From the cell containing the given text, extract its center point as [x, y] coordinate. 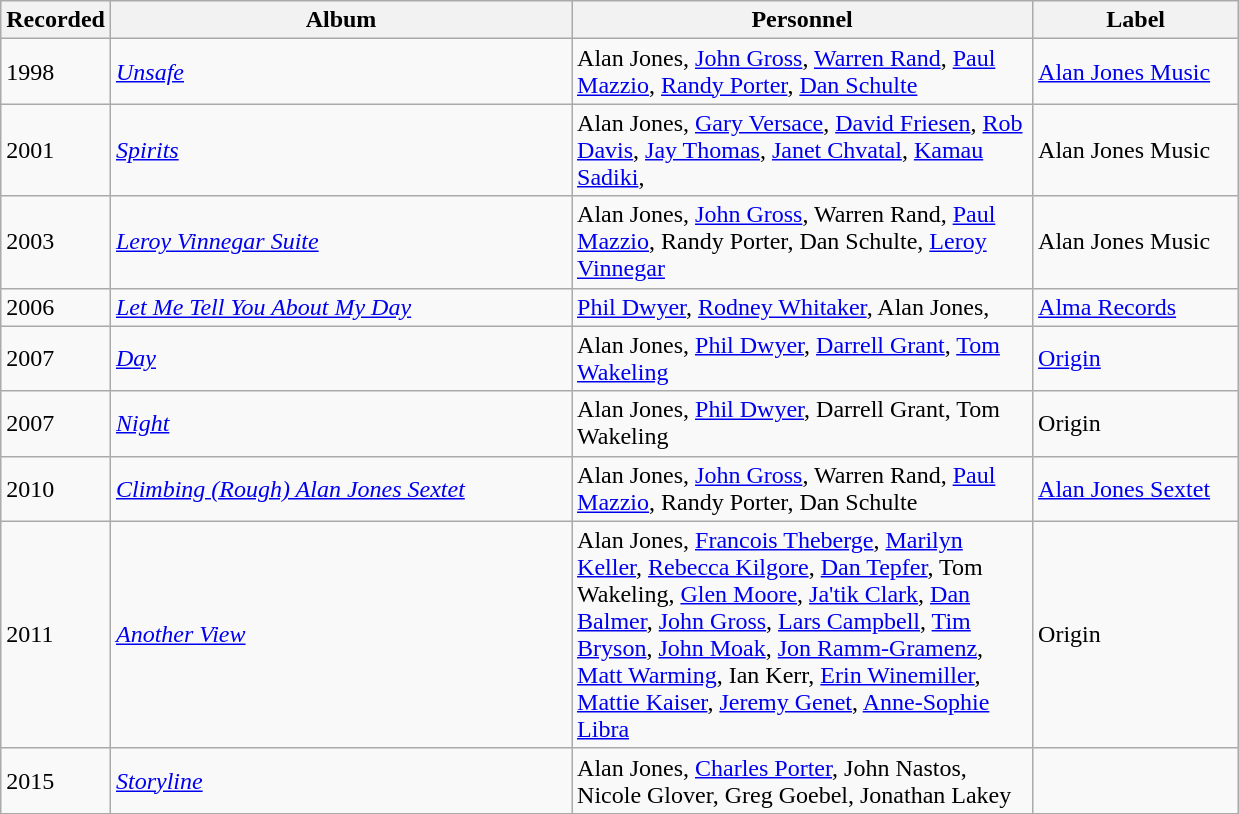
Alan Jones, John Gross, Warren Rand, Paul Mazzio, Randy Porter, Dan Schulte, Leroy Vinnegar [802, 242]
Spirits [340, 150]
Personnel [802, 20]
Leroy Vinnegar Suite [340, 242]
1998 [56, 72]
2010 [56, 488]
Recorded [56, 20]
Climbing (Rough) Alan Jones Sextet [340, 488]
Night [340, 424]
Phil Dwyer, Rodney Whitaker, Alan Jones, [802, 307]
Album [340, 20]
Unsafe [340, 72]
Another View [340, 634]
Alma Records [1136, 307]
2011 [56, 634]
Day [340, 358]
Let Me Tell You About My Day [340, 307]
Alan Jones, Gary Versace, David Friesen, Rob Davis, Jay Thomas, Janet Chvatal, Kamau Sadiki, [802, 150]
2006 [56, 307]
Label [1136, 20]
2015 [56, 780]
2001 [56, 150]
Alan Jones Sextet [1136, 488]
2003 [56, 242]
Storyline [340, 780]
Alan Jones, Charles Porter, John Nastos, Nicole Glover, Greg Goebel, Jonathan Lakey [802, 780]
